Return the [X, Y] coordinate for the center point of the cell that contains the specified text.  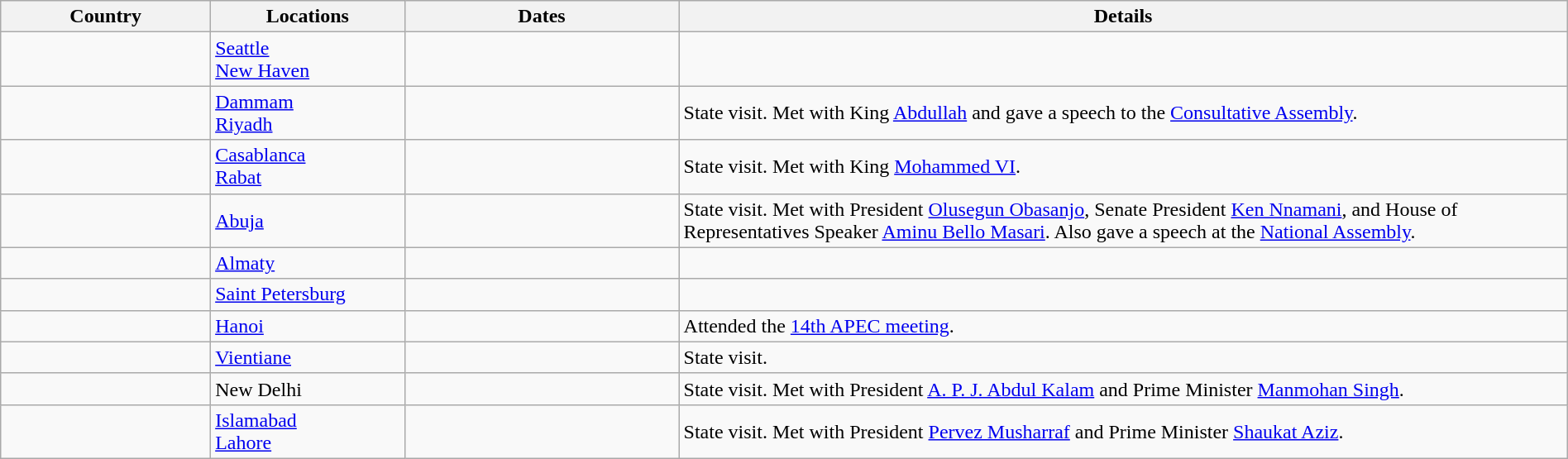
IslamabadLahore [308, 432]
Attended the 14th APEC meeting. [1123, 326]
Details [1123, 17]
State visit. Met with President Pervez Musharraf and Prime Minister Shaukat Aziz. [1123, 432]
Locations [308, 17]
Abuja [308, 220]
State visit. Met with King Mohammed VI. [1123, 167]
New Delhi [308, 389]
Almaty [308, 263]
State visit. [1123, 357]
Saint Petersburg [308, 294]
CasablancaRabat [308, 167]
Hanoi [308, 326]
State visit. Met with King Abdullah and gave a speech to the Consultative Assembly. [1123, 112]
DammamRiyadh [308, 112]
Country [106, 17]
Dates [542, 17]
Vientiane [308, 357]
SeattleNew Haven [308, 60]
State visit. Met with President A. P. J. Abdul Kalam and Prime Minister Manmohan Singh. [1123, 389]
